Search for the cell housing the specified text and yield its [x, y] center coordinate. 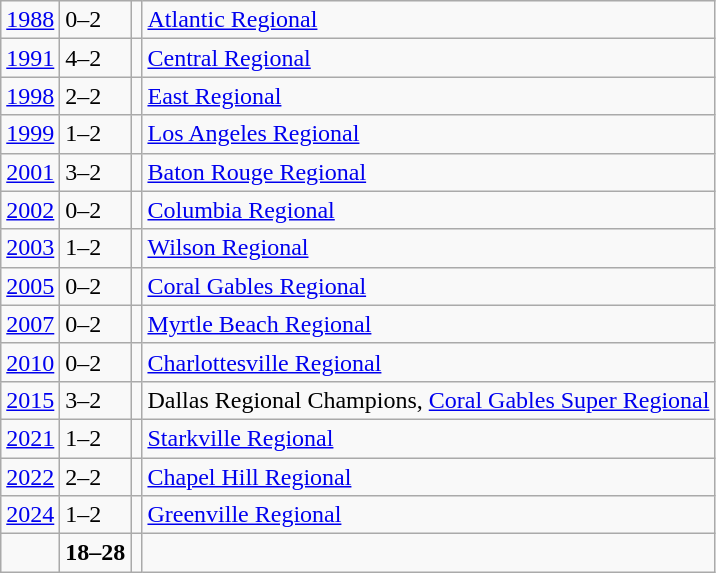
East Regional [428, 96]
1998 [30, 96]
1988 [30, 20]
Baton Rouge Regional [428, 172]
2002 [30, 210]
Central Regional [428, 58]
18–28 [96, 553]
2001 [30, 172]
Atlantic Regional [428, 20]
2007 [30, 324]
2010 [30, 362]
Starkville Regional [428, 438]
2022 [30, 477]
Los Angeles Regional [428, 134]
Coral Gables Regional [428, 286]
2003 [30, 248]
Greenville Regional [428, 515]
4–2 [96, 58]
Wilson Regional [428, 248]
1999 [30, 134]
Myrtle Beach Regional [428, 324]
Dallas Regional Champions, Coral Gables Super Regional [428, 400]
2015 [30, 400]
Charlottesville Regional [428, 362]
2024 [30, 515]
2021 [30, 438]
1991 [30, 58]
Columbia Regional [428, 210]
Chapel Hill Regional [428, 477]
2005 [30, 286]
